Detect which cell encompasses the target text, then output its [X, Y] center coordinate. 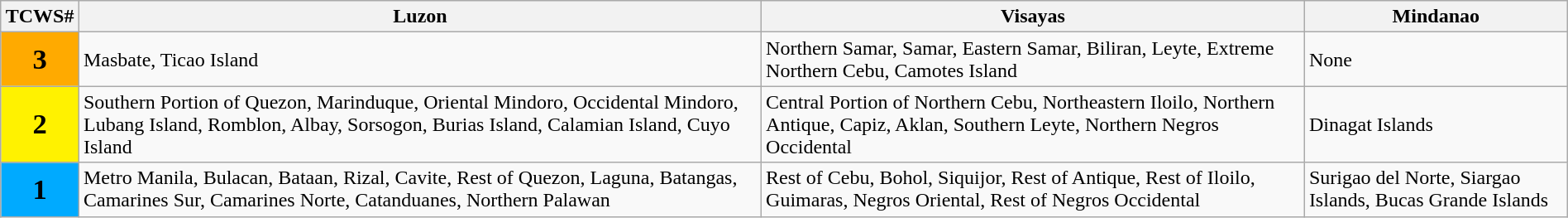
Masbate, Ticao Island [420, 60]
Rest of Cebu, Bohol, Siquijor, Rest of Antique, Rest of Iloilo, Guimaras, Negros Oriental, Rest of Negros Occidental [1034, 189]
Visayas [1034, 17]
Central Portion of Northern Cebu, Northeastern Iloilo, Northern Antique, Capiz, Aklan, Southern Leyte, Northern Negros Occidental [1034, 124]
TCWS# [40, 17]
None [1436, 60]
Mindanao [1436, 17]
3 [40, 60]
Metro Manila, Bulacan, Bataan, Rizal, Cavite, Rest of Quezon, Laguna, Batangas, Camarines Sur, Camarines Norte, Catanduanes, Northern Palawan [420, 189]
Northern Samar, Samar, Eastern Samar, Biliran, Leyte, Extreme Northern Cebu, Camotes Island [1034, 60]
Dinagat Islands [1436, 124]
Surigao del Norte, Siargao Islands, Bucas Grande Islands [1436, 189]
Luzon [420, 17]
1 [40, 189]
2 [40, 124]
